For the text-containing cell, return its midpoint in [x, y] coordinate format. 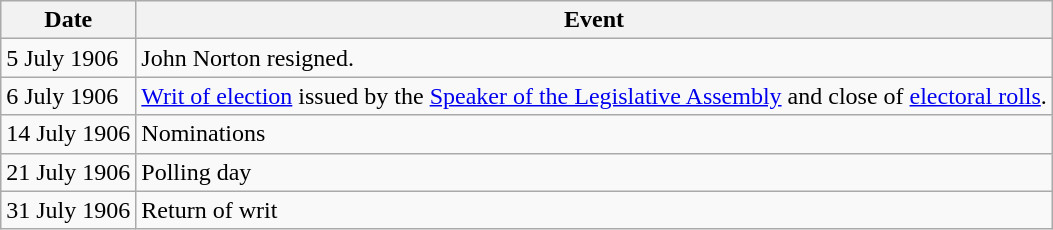
Polling day [594, 172]
Writ of election issued by the Speaker of the Legislative Assembly and close of electoral rolls. [594, 96]
31 July 1906 [68, 210]
John Norton resigned. [594, 58]
Nominations [594, 134]
14 July 1906 [68, 134]
Date [68, 20]
6 July 1906 [68, 96]
5 July 1906 [68, 58]
Return of writ [594, 210]
Event [594, 20]
21 July 1906 [68, 172]
